Pinpoint the cell where the given text exists, returning its [X, Y] midpoint coordinate. 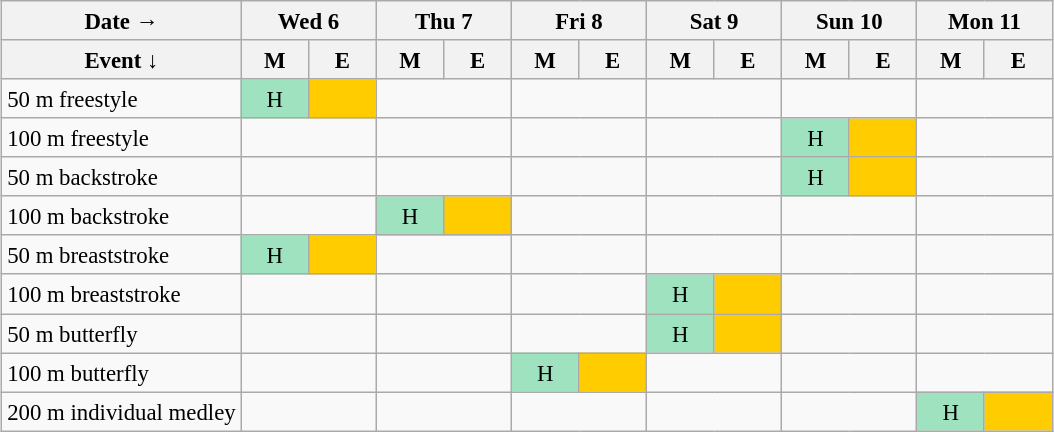
100 m backstroke [122, 216]
Mon 11 [984, 20]
Date → [122, 20]
Event ↓ [122, 60]
100 m butterfly [122, 372]
Wed 6 [308, 20]
100 m breaststroke [122, 294]
50 m backstroke [122, 176]
50 m freestyle [122, 98]
50 m breaststroke [122, 254]
Sun 10 [850, 20]
Fri 8 [578, 20]
100 m freestyle [122, 138]
Thu 7 [444, 20]
Sat 9 [714, 20]
50 m butterfly [122, 334]
200 m individual medley [122, 412]
